Search for the cell housing the specified text and yield its [X, Y] center coordinate. 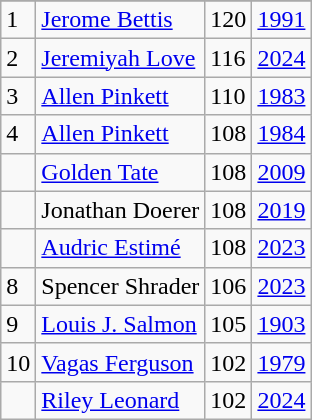
9 [18, 324]
3 [18, 96]
Jonathan Doerer [120, 210]
120 [228, 20]
105 [228, 324]
1984 [282, 134]
Vagas Ferguson [120, 362]
106 [228, 286]
Louis J. Salmon [120, 324]
Audric Estimé [120, 248]
Jerome Bettis [120, 20]
2019 [282, 210]
1903 [282, 324]
1 [18, 20]
116 [228, 58]
Golden Tate [120, 172]
Riley Leonard [120, 400]
8 [18, 286]
2009 [282, 172]
1983 [282, 96]
4 [18, 134]
Jeremiyah Love [120, 58]
10 [18, 362]
1991 [282, 20]
110 [228, 96]
Spencer Shrader [120, 286]
1979 [282, 362]
2 [18, 58]
